Return (X, Y) of the center of cell containing provided text 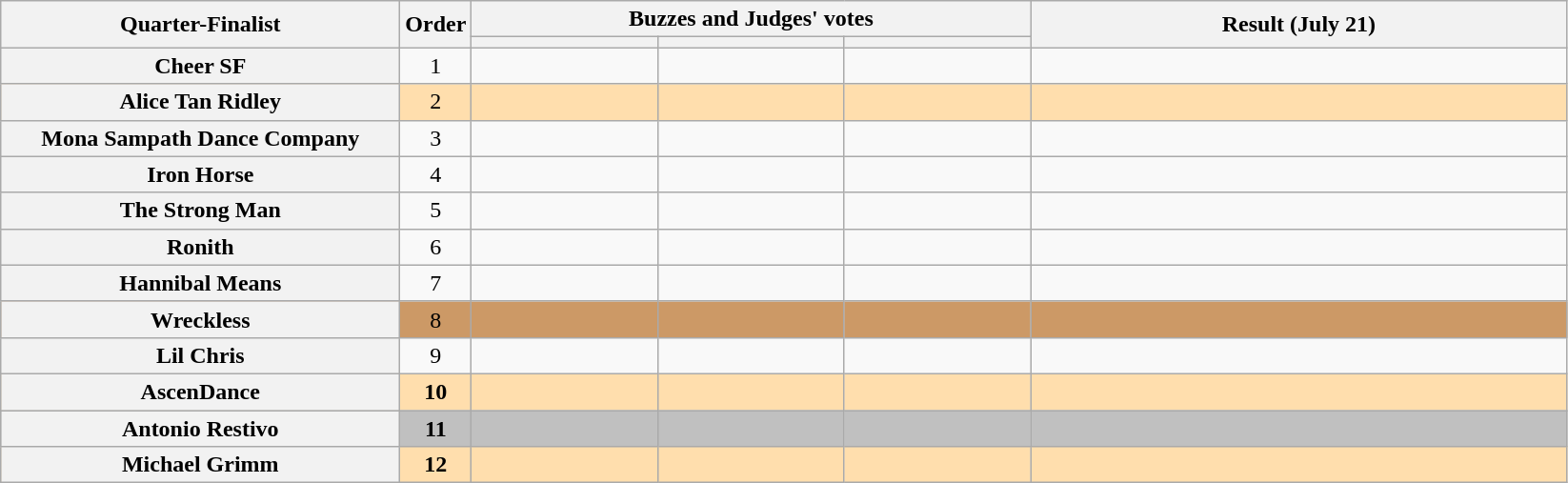
Antonio Restivo (200, 428)
3 (436, 138)
Alice Tan Ridley (200, 102)
Iron Horse (200, 174)
Ronith (200, 247)
4 (436, 174)
AscenDance (200, 392)
Cheer SF (200, 66)
7 (436, 283)
10 (436, 392)
Wreckless (200, 319)
Hannibal Means (200, 283)
2 (436, 102)
Mona Sampath Dance Company (200, 138)
9 (436, 355)
1 (436, 66)
The Strong Man (200, 211)
6 (436, 247)
Michael Grimm (200, 465)
Quarter-Finalist (200, 25)
12 (436, 465)
5 (436, 211)
8 (436, 319)
Order (436, 25)
Lil Chris (200, 355)
11 (436, 428)
Result (July 21) (1299, 25)
Buzzes and Judges' votes (751, 19)
